Return (X, Y) of the center of cell containing provided text 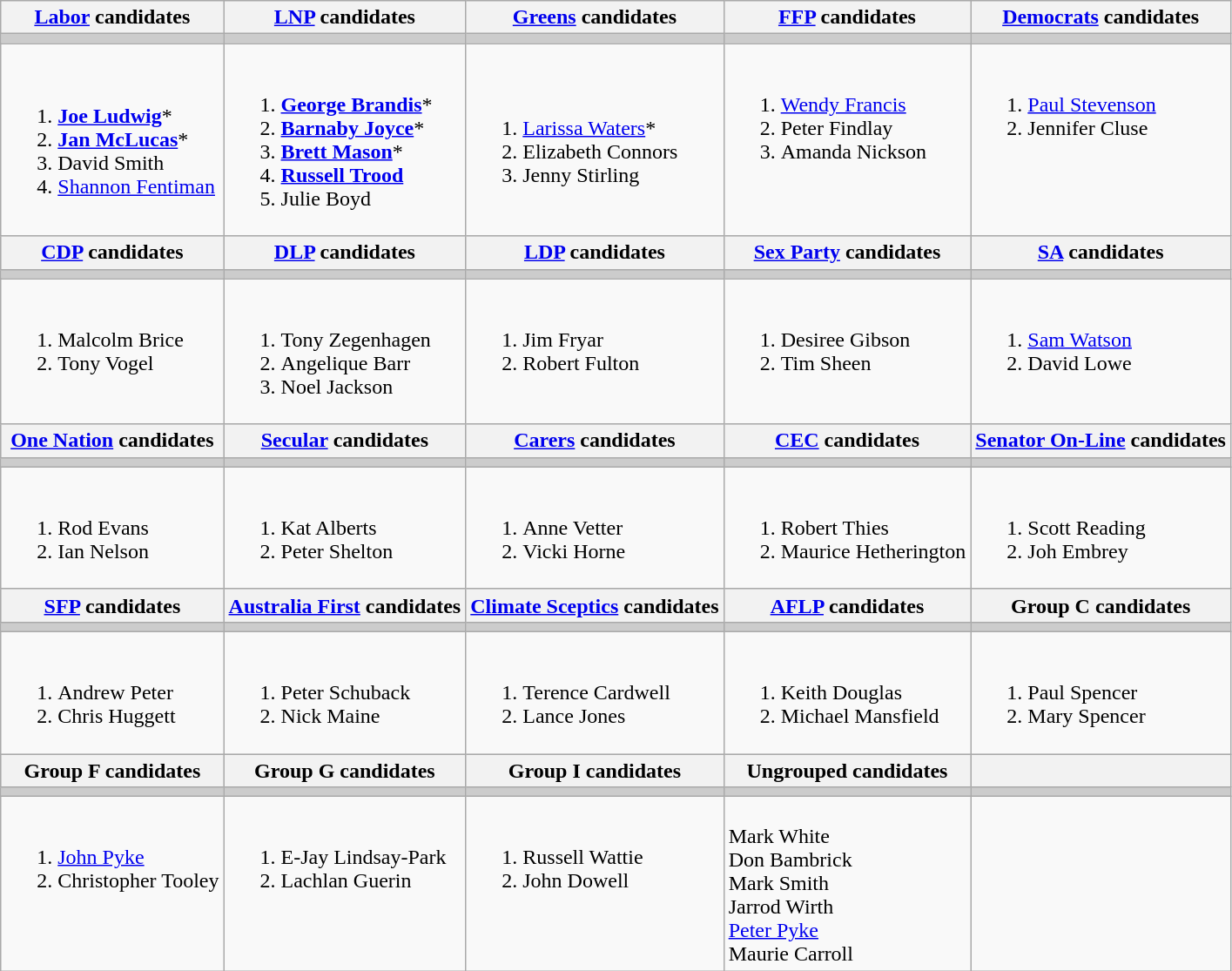
Malcolm BriceTony Vogel (112, 352)
CEC candidates (847, 441)
Jim FryarRobert Fulton (595, 352)
Mark White Don Bambrick Mark Smith Jarrod Wirth Peter Pyke Maurie Carroll (847, 884)
Larissa Waters*Elizabeth ConnorsJenny Stirling (595, 139)
Peter SchubackNick Maine (345, 692)
FFP candidates (847, 17)
Group C candidates (1101, 605)
Secular candidates (345, 441)
Paul StevensonJennifer Cluse (1101, 139)
Ungrouped candidates (847, 771)
Desiree GibsonTim Sheen (847, 352)
Group G candidates (345, 771)
AFLP candidates (847, 605)
Keith DouglasMichael Mansfield (847, 692)
Group I candidates (595, 771)
Paul SpencerMary Spencer (1101, 692)
SFP candidates (112, 605)
One Nation candidates (112, 441)
Kat AlbertsPeter Shelton (345, 528)
Senator On-Line candidates (1101, 441)
Russell WattieJohn Dowell (595, 884)
E-Jay Lindsay-ParkLachlan Guerin (345, 884)
Australia First candidates (345, 605)
Group F candidates (112, 771)
Anne VetterVicki Horne (595, 528)
Tony ZegenhagenAngelique BarrNoel Jackson (345, 352)
John PykeChristopher Tooley (112, 884)
Labor candidates (112, 17)
George Brandis*Barnaby Joyce*Brett Mason*Russell TroodJulie Boyd (345, 139)
Sex Party candidates (847, 253)
Carers candidates (595, 441)
Scott ReadingJoh Embrey (1101, 528)
Robert ThiesMaurice Hetherington (847, 528)
Wendy FrancisPeter FindlayAmanda Nickson (847, 139)
LNP candidates (345, 17)
Sam WatsonDavid Lowe (1101, 352)
Andrew PeterChris Huggett (112, 692)
Terence CardwellLance Jones (595, 692)
CDP candidates (112, 253)
Greens candidates (595, 17)
Climate Sceptics candidates (595, 605)
Democrats candidates (1101, 17)
SA candidates (1101, 253)
Joe Ludwig*Jan McLucas*David SmithShannon Fentiman (112, 139)
Rod EvansIan Nelson (112, 528)
DLP candidates (345, 253)
LDP candidates (595, 253)
